Scan for the cell matching the given text and deliver its (x, y) coordinate at center. 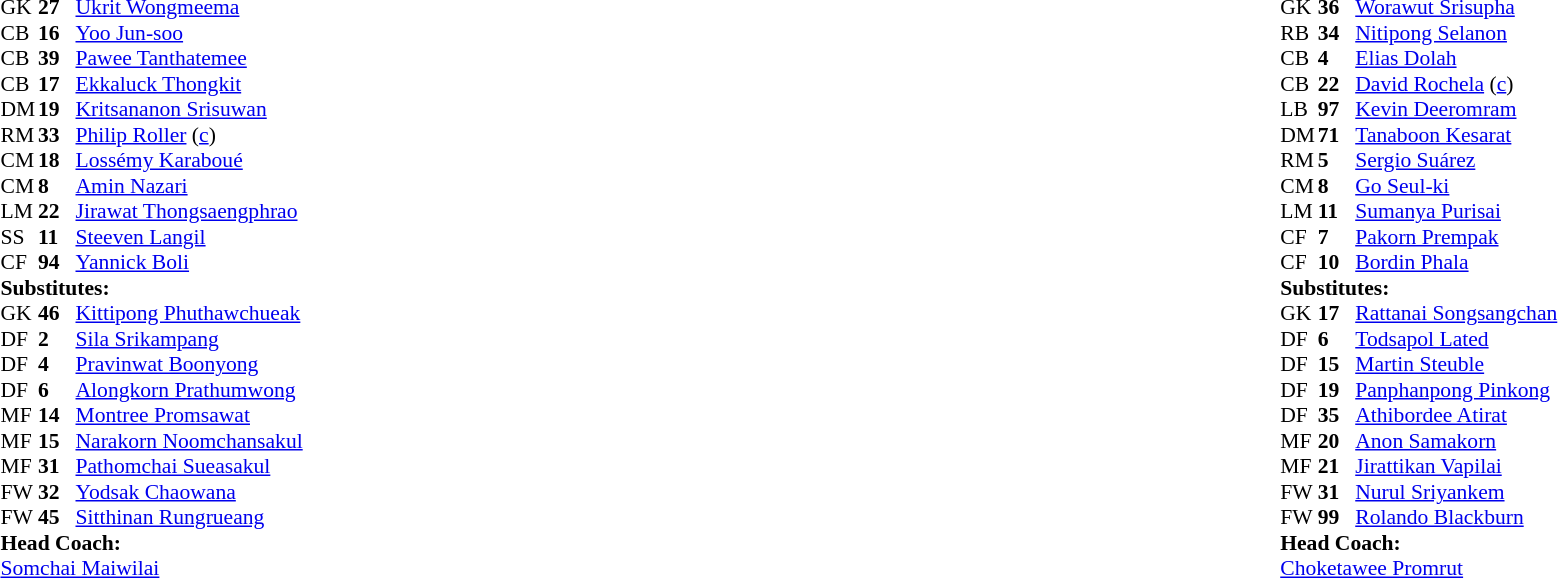
Amin Nazari (190, 186)
33 (57, 135)
Panphanpong Pinkong (1456, 390)
Martin Steuble (1456, 365)
Kritsananon Srisuwan (190, 109)
Montree Promsawat (190, 415)
Yoo Jun-soo (190, 33)
Lossémy Karaboué (190, 161)
Athibordee Atirat (1456, 415)
14 (57, 415)
16 (57, 33)
10 (1337, 263)
Steeven Langil (190, 237)
Tanaboon Kesarat (1456, 135)
Philip Roller (c) (190, 135)
Rattanai Songsangchan (1456, 313)
Alongkorn Prathumwong (190, 390)
Narakorn Noomchansakul (190, 441)
18 (57, 161)
2 (57, 339)
Sitthinan Rungrueang (190, 517)
94 (57, 263)
Pravinwat Boonyong (190, 365)
Pathomchai Sueasakul (190, 467)
Jirawat Thongsaengphrao (190, 211)
Elias Dolah (1456, 59)
Nitipong Selanon (1456, 33)
Kevin Deeromram (1456, 109)
39 (57, 59)
Kittipong Phuthawchueak (190, 313)
Pawee Tanthatemee (190, 59)
45 (57, 517)
5 (1337, 161)
Jirattikan Vapilai (1456, 467)
Anon Samakorn (1456, 441)
Yannick Boli (190, 263)
Sergio Suárez (1456, 161)
LB (1299, 109)
Todsapol Lated (1456, 339)
Nurul Sriyankem (1456, 492)
7 (1337, 237)
71 (1337, 135)
Bordin Phala (1456, 263)
46 (57, 313)
RB (1299, 33)
Ekkaluck Thongkit (190, 84)
Rolando Blackburn (1456, 517)
20 (1337, 441)
Pakorn Prempak (1456, 237)
99 (1337, 517)
David Rochela (c) (1456, 84)
21 (1337, 467)
32 (57, 492)
Sumanya Purisai (1456, 211)
Yodsak Chaowana (190, 492)
SS (19, 237)
Go Seul-ki (1456, 186)
Sila Srikampang (190, 339)
97 (1337, 109)
35 (1337, 415)
34 (1337, 33)
